Extract the (x, y) coordinate from the center of the cell holding the provided text.  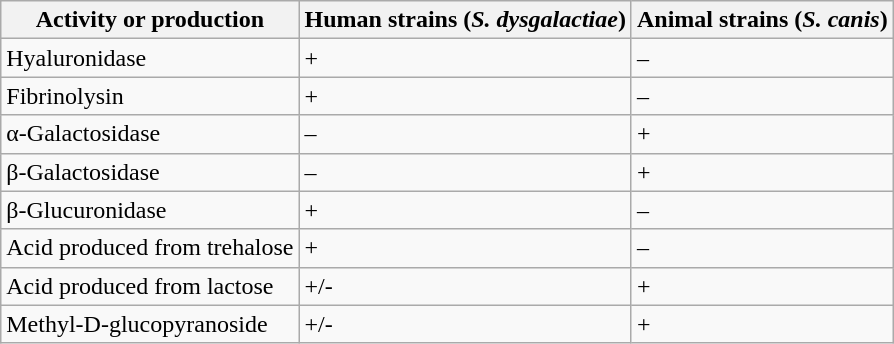
Methyl-D-glucopyranoside (150, 324)
Acid produced from trehalose (150, 248)
α-Galactosidase (150, 134)
Hyaluronidase (150, 58)
β-Glucuronidase (150, 210)
Fibrinolysin (150, 96)
Human strains (S. dysgalactiae) (465, 20)
β-Galactosidase (150, 172)
Acid produced from lactose (150, 286)
Activity or production (150, 20)
Animal strains (S. canis) (762, 20)
